Determine the (X, Y) coordinate at the center of the cell enclosing the given text.  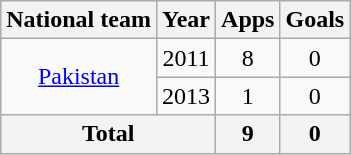
Total (108, 134)
Year (186, 20)
National team (79, 20)
2011 (186, 58)
9 (248, 134)
8 (248, 58)
Goals (315, 20)
1 (248, 96)
2013 (186, 96)
Apps (248, 20)
Pakistan (79, 77)
